Search for the cell housing the specified text and yield its (x, y) center coordinate. 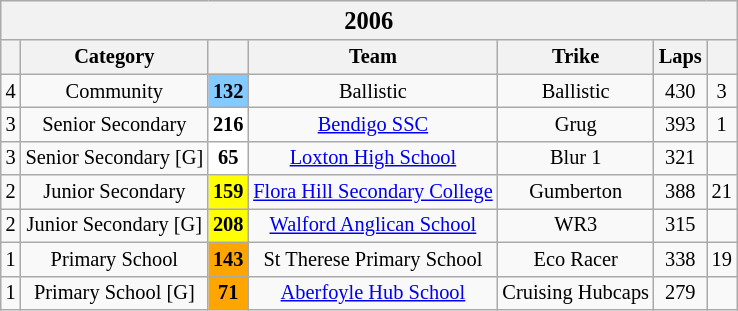
WR3 (576, 225)
Senior Secondary (114, 124)
Loxton High School (372, 158)
132 (228, 91)
Aberfoyle Hub School (372, 293)
Cruising Hubcaps (576, 293)
143 (228, 259)
Bendigo SSC (372, 124)
338 (680, 259)
Walford Anglican School (372, 225)
Junior Secondary [G] (114, 225)
388 (680, 192)
208 (228, 225)
21 (722, 192)
159 (228, 192)
2006 (369, 20)
Trike (576, 57)
71 (228, 293)
Team (372, 57)
Grug (576, 124)
St Therese Primary School (372, 259)
321 (680, 158)
430 (680, 91)
4 (11, 91)
65 (228, 158)
393 (680, 124)
Community (114, 91)
Eco Racer (576, 259)
Category (114, 57)
216 (228, 124)
Flora Hill Secondary College (372, 192)
Junior Secondary (114, 192)
Laps (680, 57)
279 (680, 293)
19 (722, 259)
Gumberton (576, 192)
Blur 1 (576, 158)
Senior Secondary [G] (114, 158)
Primary School [G] (114, 293)
315 (680, 225)
Primary School (114, 259)
